For the text-containing cell, return its midpoint in (x, y) coordinate format. 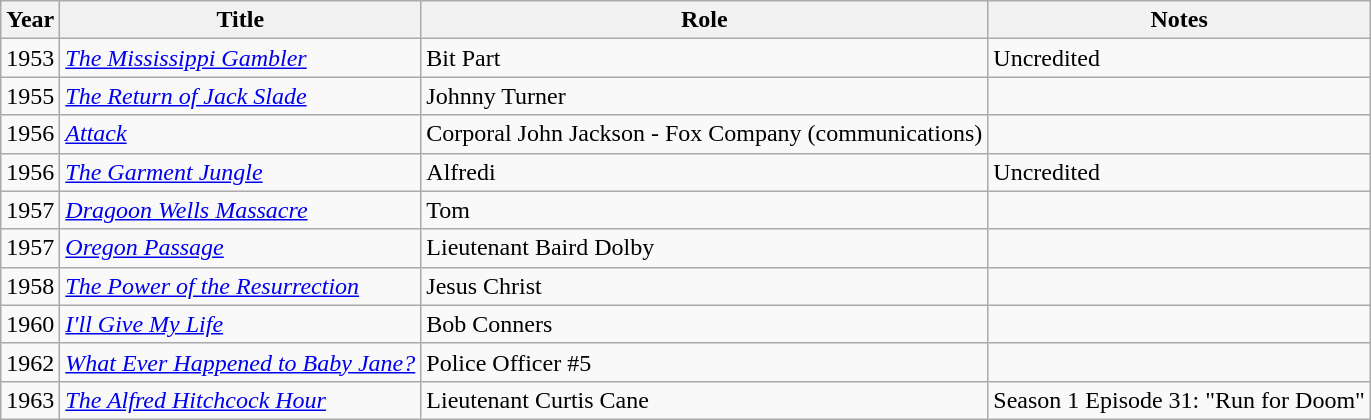
Dragoon Wells Massacre (240, 210)
Oregon Passage (240, 248)
What Ever Happened to Baby Jane? (240, 362)
Jesus Christ (704, 286)
The Garment Jungle (240, 172)
Bit Part (704, 58)
Bob Conners (704, 324)
Corporal John Jackson - Fox Company (communications) (704, 134)
Alfredi (704, 172)
Police Officer #5 (704, 362)
Tom (704, 210)
The Power of the Resurrection (240, 286)
Title (240, 20)
The Mississippi Gambler (240, 58)
Role (704, 20)
The Return of Jack Slade (240, 96)
1963 (30, 400)
The Alfred Hitchcock Hour (240, 400)
1955 (30, 96)
I'll Give My Life (240, 324)
1958 (30, 286)
Lieutenant Baird Dolby (704, 248)
Johnny Turner (704, 96)
Attack (240, 134)
Lieutenant Curtis Cane (704, 400)
Season 1 Episode 31: "Run for Doom" (1180, 400)
1962 (30, 362)
1960 (30, 324)
1953 (30, 58)
Year (30, 20)
Notes (1180, 20)
